Determine the (X, Y) coordinate at the center of the cell enclosing the given text.  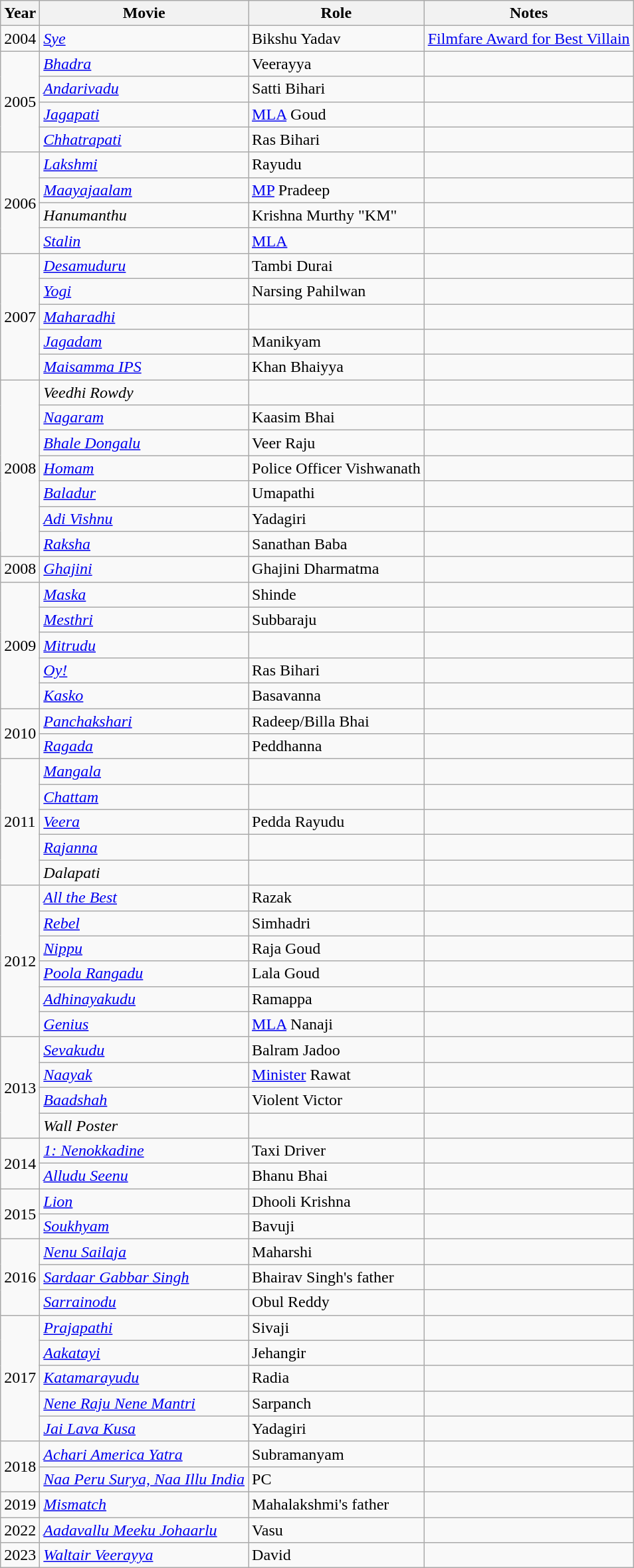
Mahalakshmi's father (336, 1504)
MP Pradeep (336, 190)
Taxi Driver (336, 1151)
Nene Raju Nene Mantri (144, 1403)
Naayak (144, 1075)
Sivaji (336, 1328)
Raja Goud (336, 948)
2016 (20, 1277)
Sye (144, 39)
Sardaar Gabbar Singh (144, 1277)
Veer Raju (336, 443)
Homam (144, 468)
Nagaram (144, 418)
Bhadra (144, 64)
Simhadri (336, 923)
Role (336, 13)
Chattam (144, 797)
2006 (20, 203)
Adi Vishnu (144, 519)
Desamuduru (144, 266)
Basavanna (336, 695)
2013 (20, 1087)
Rajanna (144, 847)
Bhanu Bhai (336, 1176)
Krishna Murthy "KM" (336, 215)
Violent Victor (336, 1100)
2011 (20, 822)
Razak (336, 898)
Adhinayakudu (144, 999)
Ghajini Dharmatma (336, 569)
Naa Peru Surya, Naa Illu India (144, 1479)
2018 (20, 1466)
Dhooli Krishna (336, 1201)
1: Nenokkadine (144, 1151)
Genius (144, 1024)
Satti Bihari (336, 89)
2005 (20, 102)
2007 (20, 316)
Radia (336, 1378)
2009 (20, 645)
Minister Rawat (336, 1075)
Veera (144, 822)
MLA (336, 240)
Mesthri (144, 620)
Kasko (144, 695)
Hanumanthu (144, 215)
Movie (144, 13)
Bhale Dongalu (144, 443)
Bavuji (336, 1227)
Jai Lava Kusa (144, 1429)
2019 (20, 1504)
Nippu (144, 948)
Oy! (144, 670)
Katamarayudu (144, 1378)
Lakshmi (144, 165)
Wall Poster (144, 1126)
Notes (529, 13)
2023 (20, 1555)
Rayudu (336, 165)
Mangala (144, 772)
Sanathan Baba (336, 544)
Obul Reddy (336, 1302)
Subbaraju (336, 620)
Veerayya (336, 64)
Poola Rangadu (144, 974)
Sarrainodu (144, 1302)
Kaasim Bhai (336, 418)
Jehangir (336, 1353)
Maayajaalam (144, 190)
MLA Nanaji (336, 1024)
MLA Goud (336, 114)
Pedda Rayudu (336, 822)
Alludu Seenu (144, 1176)
All the Best (144, 898)
2012 (20, 961)
Aakatayi (144, 1353)
Raksha (144, 544)
Achari America Yatra (144, 1454)
Subramanyam (336, 1454)
Yogi (144, 291)
Bhairav Singh's father (336, 1277)
Panchakshari (144, 721)
Umapathi (336, 493)
Balram Jadoo (336, 1049)
2014 (20, 1164)
Year (20, 13)
Bikshu Yadav (336, 39)
Maisamma IPS (144, 367)
2004 (20, 39)
Jagapati (144, 114)
Lala Goud (336, 974)
Tambi Durai (336, 266)
Ragada (144, 746)
Manikyam (336, 342)
Radeep/Billa Bhai (336, 721)
2017 (20, 1378)
David (336, 1555)
Maharadhi (144, 317)
Police Officer Vishwanath (336, 468)
2010 (20, 733)
Chhatrapati (144, 139)
Khan Bhaiyya (336, 367)
Rebel (144, 923)
Nenu Sailaja (144, 1252)
Veedhi Rowdy (144, 392)
Narsing Pahilwan (336, 291)
Dalapati (144, 873)
Baladur (144, 493)
Ramappa (336, 999)
Filmfare Award for Best Villain (529, 39)
Stalin (144, 240)
Maharshi (336, 1252)
Sevakudu (144, 1049)
Sarpanch (336, 1403)
Vasu (336, 1529)
Maska (144, 594)
2015 (20, 1214)
Aadavallu Meeku Johaarlu (144, 1529)
Andarivadu (144, 89)
Ghajini (144, 569)
Lion (144, 1201)
Mitrudu (144, 645)
Prajapathi (144, 1328)
Jagadam (144, 342)
Baadshah (144, 1100)
Peddhanna (336, 746)
Waltair Veerayya (144, 1555)
PC (336, 1479)
2022 (20, 1529)
Shinde (336, 594)
Mismatch (144, 1504)
Soukhyam (144, 1227)
